Extract the [x, y] coordinate from the center of the cell holding the provided text.  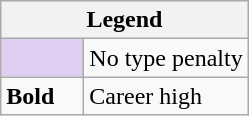
No type penalty [166, 58]
Legend [124, 20]
Career high [166, 96]
Bold [42, 96]
